Locate the cell with the specified text and output its (x, y) center coordinate. 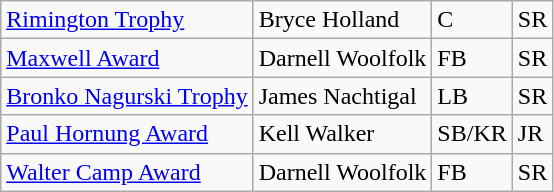
Bronko Nagurski Trophy (127, 96)
Walter Camp Award (127, 172)
Rimington Trophy (127, 20)
Bryce Holland (342, 20)
SB/KR (472, 134)
Maxwell Award (127, 58)
LB (472, 96)
Paul Hornung Award (127, 134)
Kell Walker (342, 134)
C (472, 20)
James Nachtigal (342, 96)
JR (532, 134)
